Provide the (x, y) coordinate of the cell's center where the given text is located.  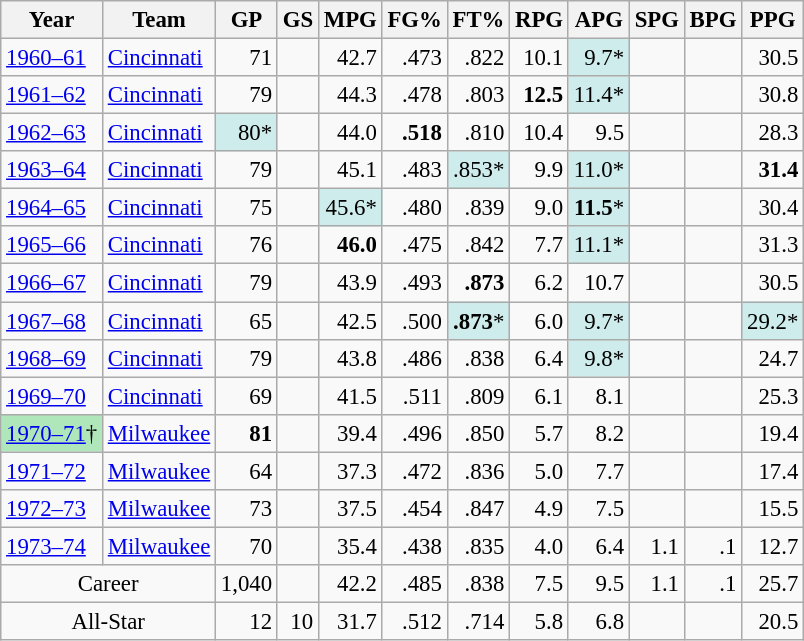
.486 (414, 358)
Year (52, 20)
6.2 (540, 283)
6.1 (540, 396)
Career (108, 584)
25.7 (773, 584)
1966–67 (52, 283)
29.2* (773, 321)
25.3 (773, 396)
31.7 (350, 621)
80* (247, 133)
1973–74 (52, 546)
76 (247, 245)
10.4 (540, 133)
10.1 (540, 58)
.714 (478, 621)
10 (298, 621)
6.0 (540, 321)
FT% (478, 20)
46.0 (350, 245)
28.3 (773, 133)
75 (247, 208)
.836 (478, 471)
1969–70 (52, 396)
RPG (540, 20)
.850 (478, 433)
.847 (478, 509)
12.5 (540, 95)
42.2 (350, 584)
1971–72 (52, 471)
6.8 (598, 621)
.438 (414, 546)
.810 (478, 133)
71 (247, 58)
.454 (414, 509)
31.3 (773, 245)
70 (247, 546)
17.4 (773, 471)
65 (247, 321)
31.4 (773, 170)
39.4 (350, 433)
20.5 (773, 621)
.842 (478, 245)
1960–61 (52, 58)
.853* (478, 170)
45.1 (350, 170)
9.0 (540, 208)
GS (298, 20)
.873* (478, 321)
42.7 (350, 58)
11.1* (598, 245)
BPG (712, 20)
.475 (414, 245)
10.7 (598, 283)
1963–64 (52, 170)
8.1 (598, 396)
1967–68 (52, 321)
5.8 (540, 621)
35.4 (350, 546)
PPG (773, 20)
1972–73 (52, 509)
.518 (414, 133)
44.3 (350, 95)
44.0 (350, 133)
69 (247, 396)
4.0 (540, 546)
1961–62 (52, 95)
15.5 (773, 509)
FG% (414, 20)
.500 (414, 321)
.496 (414, 433)
.473 (414, 58)
8.2 (598, 433)
73 (247, 509)
9.8* (598, 358)
1965–66 (52, 245)
.873 (478, 283)
.480 (414, 208)
41.5 (350, 396)
.511 (414, 396)
43.9 (350, 283)
.835 (478, 546)
SPG (656, 20)
GP (247, 20)
1,040 (247, 584)
43.8 (350, 358)
.483 (414, 170)
1964–65 (52, 208)
24.7 (773, 358)
.512 (414, 621)
19.4 (773, 433)
.478 (414, 95)
37.5 (350, 509)
.472 (414, 471)
12.7 (773, 546)
30.8 (773, 95)
11.5* (598, 208)
4.9 (540, 509)
.485 (414, 584)
12 (247, 621)
1968–69 (52, 358)
.822 (478, 58)
11.4* (598, 95)
.809 (478, 396)
1962–63 (52, 133)
42.5 (350, 321)
.839 (478, 208)
All-Star (108, 621)
9.9 (540, 170)
5.0 (540, 471)
37.3 (350, 471)
Team (158, 20)
64 (247, 471)
.803 (478, 95)
30.4 (773, 208)
81 (247, 433)
45.6* (350, 208)
APG (598, 20)
1970–71† (52, 433)
MPG (350, 20)
5.7 (540, 433)
.493 (414, 283)
11.0* (598, 170)
